Identify which cell holds the provided text, then report its [x, y] central coordinate. 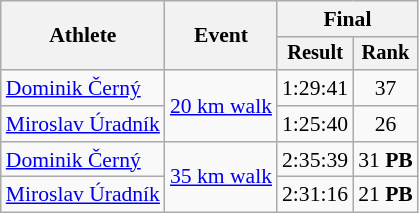
31 PB [386, 160]
Athlete [83, 36]
Final [348, 19]
1:25:40 [315, 124]
20 km walk [221, 106]
21 PB [386, 195]
Rank [386, 54]
26 [386, 124]
Event [221, 36]
Result [315, 54]
2:31:16 [315, 195]
35 km walk [221, 178]
37 [386, 88]
1:29:41 [315, 88]
2:35:39 [315, 160]
